Search for the cell housing the specified text and yield its [x, y] center coordinate. 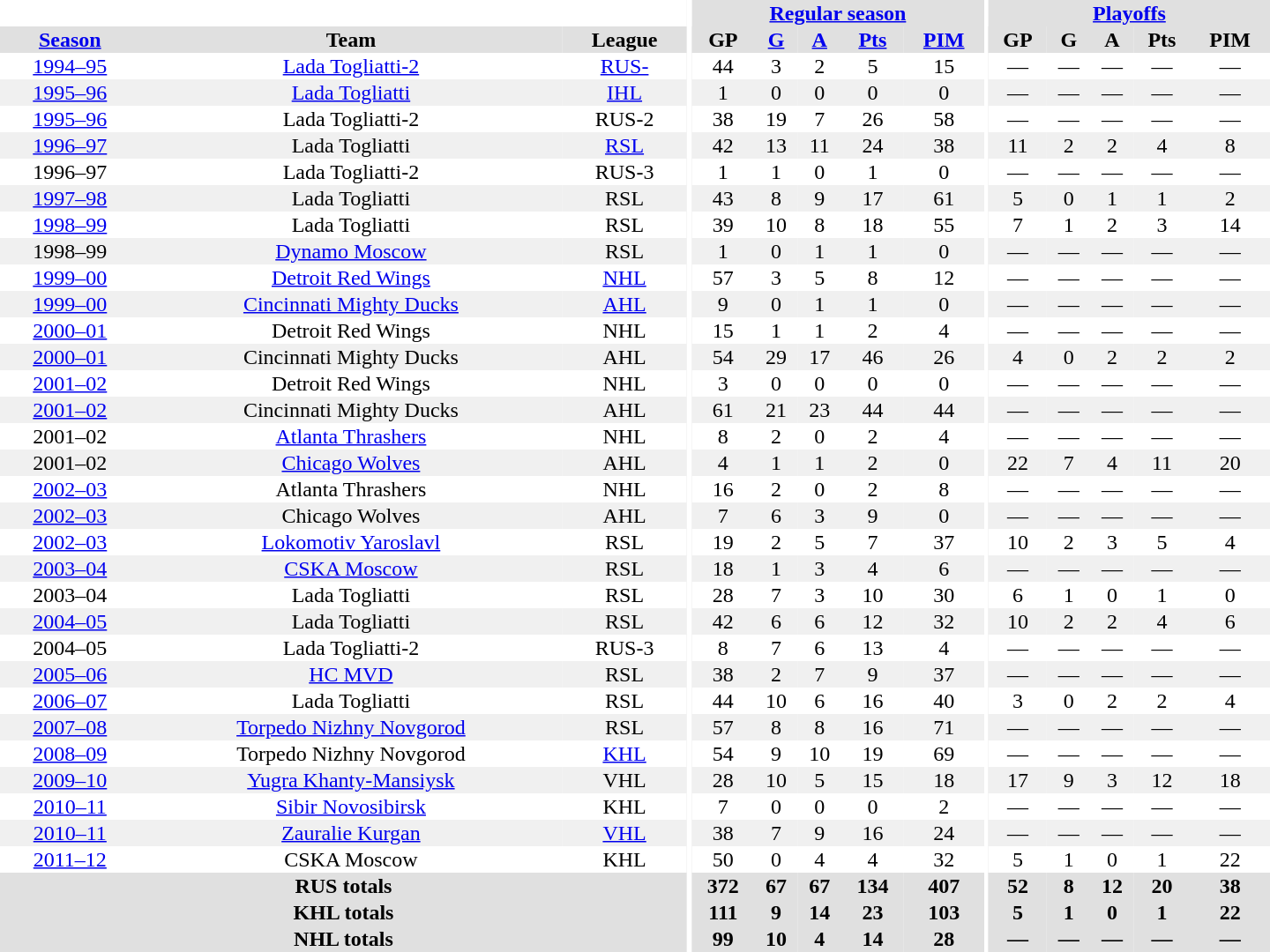
55 [944, 225]
League [624, 40]
Sibir Novosibirsk [351, 807]
99 [723, 939]
52 [1018, 886]
RUS- [624, 66]
69 [944, 754]
HC MVD [351, 674]
NHL totals [344, 939]
111 [723, 912]
1994–95 [71, 66]
43 [723, 198]
2007–08 [71, 727]
21 [776, 410]
2005–06 [71, 674]
372 [723, 886]
2008–09 [71, 754]
2006–07 [71, 701]
2011–12 [71, 859]
58 [944, 119]
40 [944, 701]
Playoffs [1129, 13]
IHL [624, 93]
39 [723, 225]
71 [944, 727]
29 [776, 357]
Regular season [838, 13]
134 [873, 886]
30 [944, 595]
50 [723, 859]
103 [944, 912]
KHL totals [344, 912]
RUS-2 [624, 119]
Dynamo Moscow [351, 251]
Season [71, 40]
2009–10 [71, 780]
407 [944, 886]
Team [351, 40]
Lokomotiv Yaroslavl [351, 542]
Zauralie Kurgan [351, 833]
Yugra Khanty-Mansiysk [351, 780]
1997–98 [71, 198]
46 [873, 357]
RUS totals [344, 886]
